Scan for the cell matching the given text and deliver its (X, Y) coordinate at center. 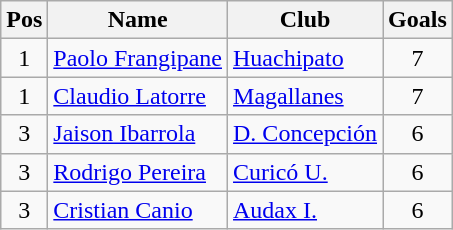
Name (138, 20)
Pos (24, 20)
Claudio Latorre (138, 96)
Goals (418, 20)
Rodrigo Pereira (138, 172)
Curicó U. (306, 172)
Club (306, 20)
Jaison Ibarrola (138, 134)
D. Concepción (306, 134)
Paolo Frangipane (138, 58)
Magallanes (306, 96)
Huachipato (306, 58)
Cristian Canio (138, 210)
Audax I. (306, 210)
